For the text-containing cell, return its midpoint in [X, Y] coordinate format. 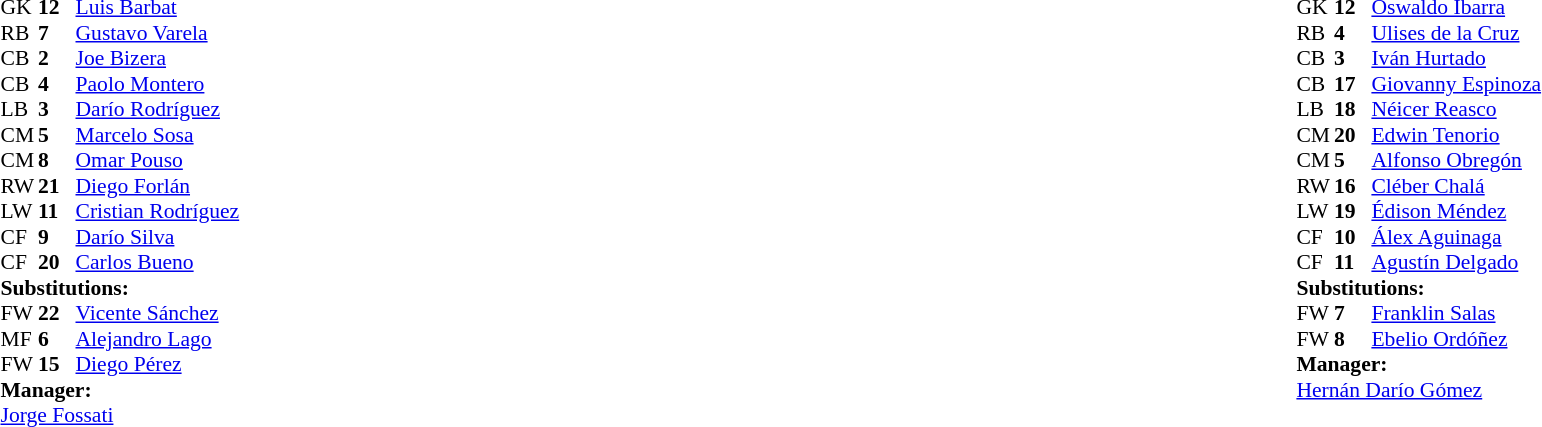
Diego Forlán [158, 186]
9 [57, 237]
Diego Pérez [158, 365]
6 [57, 339]
16 [1353, 186]
Iván Hurtado [1456, 59]
Álex Aguinaga [1456, 237]
10 [1353, 237]
Agustín Delgado [1456, 263]
22 [57, 313]
21 [57, 186]
Cristian Rodríguez [158, 211]
MF [19, 339]
19 [1353, 211]
17 [1353, 84]
Ulises de la Cruz [1456, 33]
Joe Bizera [158, 59]
Édison Méndez [1456, 211]
Alfonso Obregón [1456, 161]
Cléber Chalá [1456, 186]
Alejandro Lago [158, 339]
Gustavo Varela [158, 33]
Edwin Tenorio [1456, 135]
Omar Pouso [158, 161]
Hernán Darío Gómez [1418, 390]
Paolo Montero [158, 84]
Néicer Reasco [1456, 109]
Carlos Bueno [158, 263]
Darío Silva [158, 237]
Franklin Salas [1456, 313]
15 [57, 365]
Marcelo Sosa [158, 135]
Darío Rodríguez [158, 109]
Giovanny Espinoza [1456, 84]
18 [1353, 109]
Ebelio Ordóñez [1456, 339]
Vicente Sánchez [158, 313]
2 [57, 59]
